Detect which cell encompasses the target text, then output its (x, y) center coordinate. 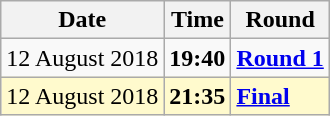
Round 1 (280, 58)
Time (198, 20)
Round (280, 20)
Final (280, 96)
21:35 (198, 96)
19:40 (198, 58)
Date (82, 20)
